Locate the cell with the specified text and output its (X, Y) center coordinate. 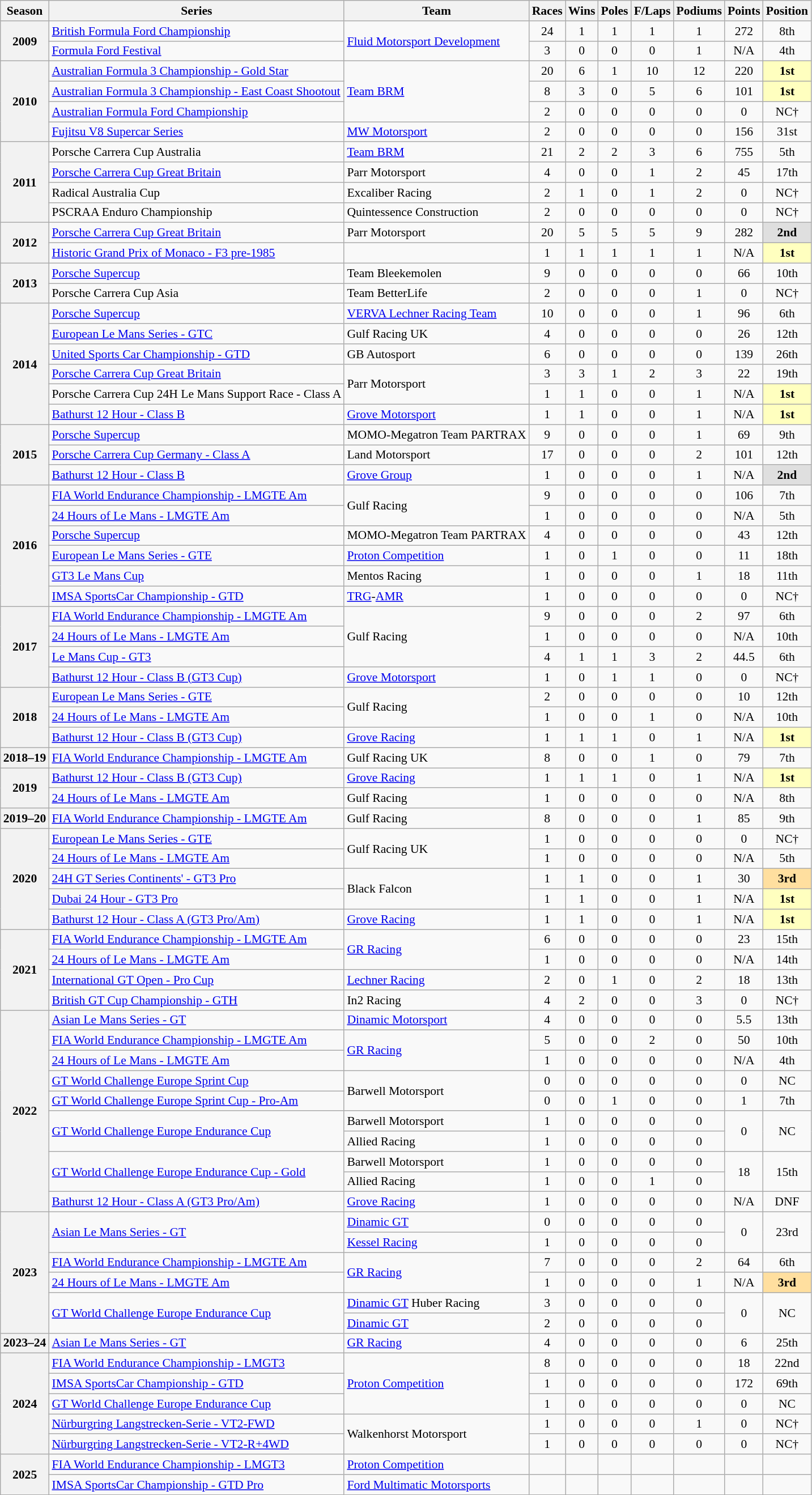
Dubai 24 Hour - GT3 Pro (196, 899)
2012 (25, 243)
Grove Group (436, 475)
Poles (614, 11)
31st (787, 132)
19th (787, 374)
Formula Ford Festival (196, 51)
12 (699, 71)
Lechner Racing (436, 980)
Le Mans Cup - GT3 (196, 657)
Position (787, 11)
PSCRAA Enduro Championship (196, 213)
Fujitsu V8 Supercar Series (196, 132)
Mentos Racing (436, 576)
GT World Challenge Europe Endurance Cup - Gold (196, 1172)
139 (744, 354)
Australian Formula Ford Championship (196, 112)
Podiums (699, 11)
2016 (25, 546)
2011 (25, 182)
Australian Formula 3 Championship - East Coast Shootout (196, 92)
Ford Multimatic Motorsports (436, 1485)
Fluid Motorsport Development (436, 41)
Dinamic GT Huber Racing (436, 1303)
Season (25, 11)
2015 (25, 455)
64 (744, 1263)
Porsche Carrera Cup Asia (196, 294)
2025 (25, 1475)
In2 Racing (436, 1000)
United Sports Car Championship - GTD (196, 354)
F/Laps (653, 11)
European Le Mans Series - GTC (196, 334)
Land Motorsport (436, 455)
Dinamic Motorsport (436, 1020)
30 (744, 879)
2019 (25, 788)
26th (787, 354)
GT3 Le Mans Cup (196, 576)
MW Motorsport (436, 132)
2018–19 (25, 758)
TRG-AMR (436, 596)
Black Falcon (436, 889)
Nürburgring Langstrecken-Serie - VT2-FWD (196, 1424)
79 (744, 758)
2013 (25, 283)
Radical Australia Cup (196, 193)
Team Bleekemolen (436, 273)
18th (787, 556)
Porsche Carrera Cup 24H Le Mans Support Race - Class A (196, 394)
Porsche Carrera Cup Germany - Class A (196, 455)
26 (744, 334)
Team (436, 11)
11 (744, 556)
2022 (25, 1111)
2024 (25, 1404)
2014 (25, 364)
Porsche Carrera Cup Australia (196, 152)
22nd (787, 1364)
Series (196, 11)
2021 (25, 970)
156 (744, 132)
GB Autosport (436, 354)
Quintessence Construction (436, 213)
22 (744, 374)
11th (787, 576)
66 (744, 273)
172 (744, 1384)
2010 (25, 101)
25th (787, 1343)
44.5 (744, 657)
GT World Challenge Europe Sprint Cup - Pro-Am (196, 1101)
Nürburgring Langstrecken-Serie - VT2-R+4WD (196, 1445)
14th (787, 960)
2020 (25, 879)
106 (744, 495)
Historic Grand Prix of Monaco - F3 pre-1985 (196, 253)
96 (744, 314)
Kessel Racing (436, 1242)
282 (744, 233)
VERVA Lechner Racing Team (436, 314)
220 (744, 71)
2023 (25, 1273)
69 (744, 435)
755 (744, 152)
Australian Formula 3 Championship - Gold Star (196, 71)
24H GT Series Continents' - GT3 Pro (196, 879)
2018 (25, 717)
23rd (787, 1232)
2009 (25, 41)
2023–24 (25, 1343)
DNF (787, 1202)
Wins (582, 11)
2019–20 (25, 818)
Excaliber Racing (436, 193)
2017 (25, 647)
45 (744, 172)
Team BetterLife (436, 294)
Walkenhorst Motorsport (436, 1434)
97 (744, 617)
5.5 (744, 1020)
17th (787, 172)
British Formula Ford Championship (196, 31)
69th (787, 1384)
24 (547, 31)
International GT Open - Pro Cup (196, 980)
17 (547, 455)
7 (547, 1263)
43 (744, 536)
IMSA SportsCar Championship - GTD Pro (196, 1485)
Points (744, 11)
85 (744, 818)
23 (744, 940)
GT World Challenge Europe Sprint Cup (196, 1081)
British GT Cup Championship - GTH (196, 1000)
272 (744, 31)
Races (547, 11)
50 (744, 1040)
21 (547, 152)
